Return the [X, Y] coordinate for the center point of the cell that contains the specified text.  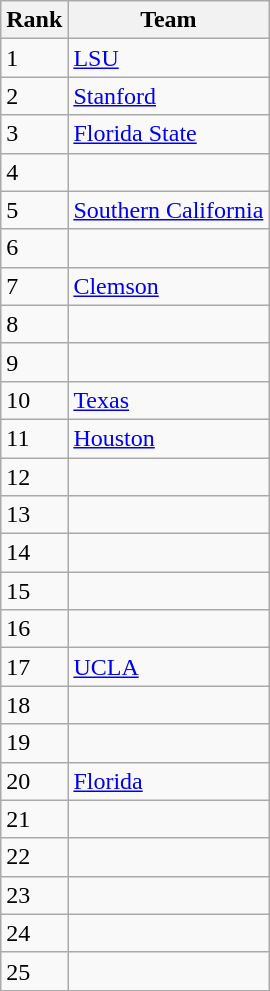
Rank [34, 20]
2 [34, 96]
15 [34, 591]
9 [34, 362]
13 [34, 515]
22 [34, 857]
20 [34, 781]
6 [34, 248]
Florida State [168, 134]
Houston [168, 438]
Texas [168, 400]
17 [34, 667]
Stanford [168, 96]
4 [34, 172]
3 [34, 134]
19 [34, 743]
21 [34, 819]
25 [34, 971]
LSU [168, 58]
11 [34, 438]
14 [34, 553]
16 [34, 629]
23 [34, 895]
12 [34, 477]
1 [34, 58]
18 [34, 705]
Team [168, 20]
Clemson [168, 286]
10 [34, 400]
Florida [168, 781]
UCLA [168, 667]
5 [34, 210]
Southern California [168, 210]
24 [34, 933]
7 [34, 286]
8 [34, 324]
